For the text-containing cell, return its midpoint in [X, Y] coordinate format. 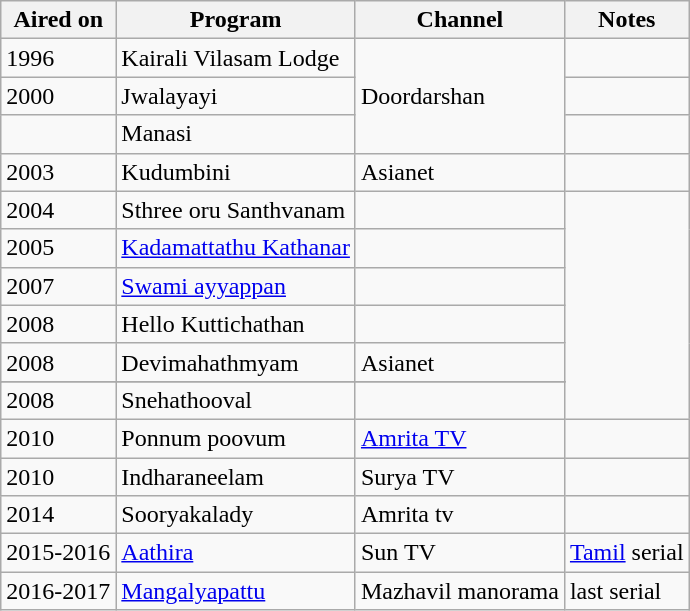
Manasi [236, 134]
Program [236, 20]
Sooryakalady [236, 515]
Surya TV [460, 477]
2016-2017 [58, 591]
Sthree oru Santhvanam [236, 210]
2014 [58, 515]
Aathira [236, 553]
Channel [460, 20]
Kadamattathu Kathanar [236, 248]
Devimahathmyam [236, 362]
2004 [58, 210]
Snehathooval [236, 400]
Sun TV [460, 553]
Hello Kuttichathan [236, 324]
2015-2016 [58, 553]
2005 [58, 248]
Mazhavil manorama [460, 591]
Indharaneelam [236, 477]
2000 [58, 96]
Tamil serial [626, 553]
Doordarshan [460, 96]
Ponnum poovum [236, 438]
Amrita tv [460, 515]
2003 [58, 172]
Mangalyapattu [236, 591]
Notes [626, 20]
Jwalayayi [236, 96]
Aired on [58, 20]
Amrita TV [460, 438]
2007 [58, 286]
Swami ayyappan [236, 286]
1996 [58, 58]
Kairali Vilasam Lodge [236, 58]
Kudumbini [236, 172]
last serial [626, 591]
